Locate the cell with the specified text and output its (X, Y) center coordinate. 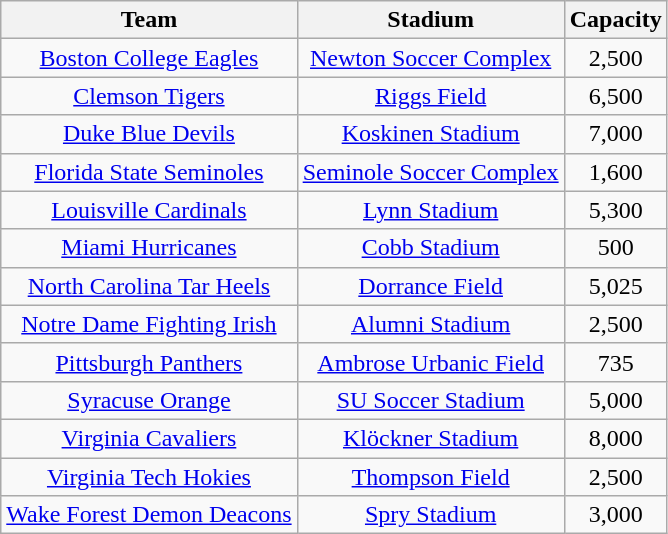
Wake Forest Demon Deacons (149, 515)
735 (616, 362)
Clemson Tigers (149, 96)
Dorrance Field (430, 286)
8,000 (616, 438)
Cobb Stadium (430, 248)
Lynn Stadium (430, 210)
Capacity (616, 20)
500 (616, 248)
5,025 (616, 286)
5,300 (616, 210)
Virginia Tech Hokies (149, 477)
Spry Stadium (430, 515)
Virginia Cavaliers (149, 438)
SU Soccer Stadium (430, 400)
Riggs Field (430, 96)
Seminole Soccer Complex (430, 172)
Duke Blue Devils (149, 134)
Louisville Cardinals (149, 210)
Florida State Seminoles (149, 172)
Newton Soccer Complex (430, 58)
3,000 (616, 515)
Miami Hurricanes (149, 248)
Klöckner Stadium (430, 438)
Notre Dame Fighting Irish (149, 324)
North Carolina Tar Heels (149, 286)
Syracuse Orange (149, 400)
Pittsburgh Panthers (149, 362)
Ambrose Urbanic Field (430, 362)
Boston College Eagles (149, 58)
7,000 (616, 134)
6,500 (616, 96)
Alumni Stadium (430, 324)
Stadium (430, 20)
Team (149, 20)
Koskinen Stadium (430, 134)
1,600 (616, 172)
Thompson Field (430, 477)
5,000 (616, 400)
